Output the [x, y] coordinate of the center of the cell containing the given text.  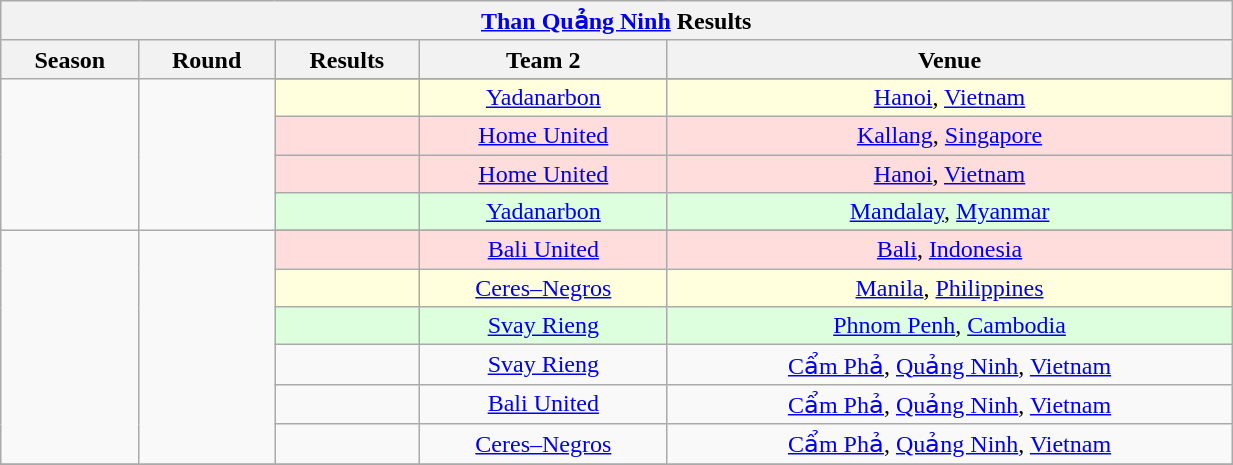
Kallang, Singapore [949, 135]
Bali, Indonesia [949, 250]
Season [70, 59]
Venue [949, 59]
Mandalay, Myanmar [949, 212]
Than Quảng Ninh Results [616, 21]
Results [348, 59]
Phnom Penh, Cambodia [949, 326]
Team 2 [543, 59]
Round [207, 59]
Manila, Philippines [949, 288]
